For the text-containing cell, return its midpoint in [X, Y] coordinate format. 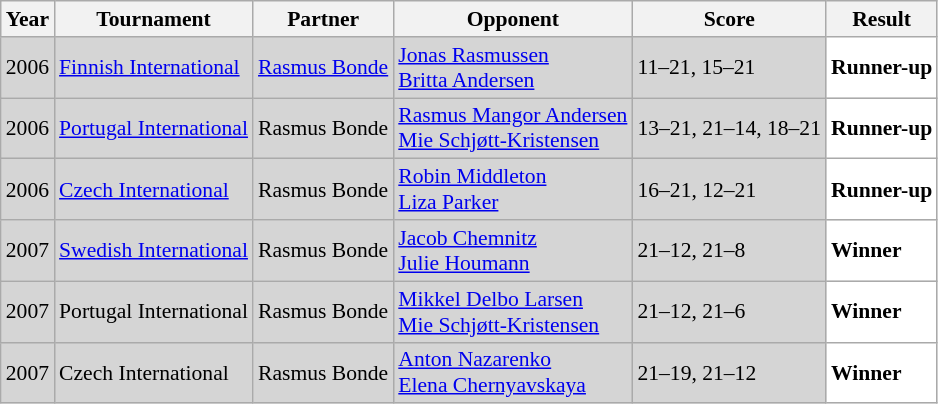
Year [28, 19]
Jonas Rasmussen Britta Andersen [512, 68]
Jacob Chemnitz Julie Houmann [512, 250]
21–12, 21–6 [729, 312]
Swedish International [154, 250]
13–21, 21–14, 18–21 [729, 128]
Anton Nazarenko Elena Chernyavskaya [512, 372]
Partner [323, 19]
11–21, 15–21 [729, 68]
Finnish International [154, 68]
16–21, 12–21 [729, 190]
Opponent [512, 19]
Rasmus Mangor Andersen Mie Schjøtt-Kristensen [512, 128]
Score [729, 19]
Result [882, 19]
Mikkel Delbo Larsen Mie Schjøtt-Kristensen [512, 312]
Tournament [154, 19]
21–12, 21–8 [729, 250]
21–19, 21–12 [729, 372]
Robin Middleton Liza Parker [512, 190]
